Find where the given text appears and provide that cell's center as (x, y) coordinate. 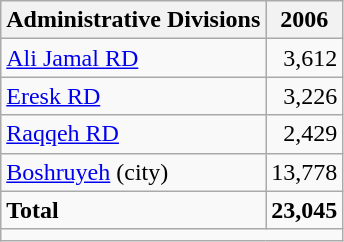
3,226 (304, 96)
Eresk RD (134, 96)
2,429 (304, 134)
Administrative Divisions (134, 20)
2006 (304, 20)
23,045 (304, 210)
Total (134, 210)
13,778 (304, 172)
3,612 (304, 58)
Ali Jamal RD (134, 58)
Raqqeh RD (134, 134)
Boshruyeh (city) (134, 172)
